Scan for the cell matching the given text and deliver its [x, y] coordinate at center. 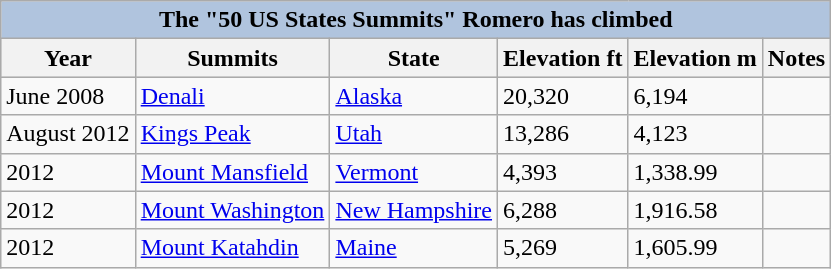
Mount Katahdin [232, 248]
4,123 [695, 134]
The "50 US States Summits" Romero has climbed [416, 20]
Alaska [414, 96]
20,320 [563, 96]
1,338.99 [695, 172]
1,916.58 [695, 210]
1,605.99 [695, 248]
Year [68, 58]
State [414, 58]
Denali [232, 96]
Maine [414, 248]
Elevation m [695, 58]
Utah [414, 134]
Mount Washington [232, 210]
4,393 [563, 172]
Notes [796, 58]
6,194 [695, 96]
13,286 [563, 134]
August 2012 [68, 134]
6,288 [563, 210]
Mount Mansfield [232, 172]
Vermont [414, 172]
Elevation ft [563, 58]
New Hampshire [414, 210]
5,269 [563, 248]
June 2008 [68, 96]
Kings Peak [232, 134]
Summits [232, 58]
